Determine the [x, y] coordinate at the center of the cell enclosing the given text.  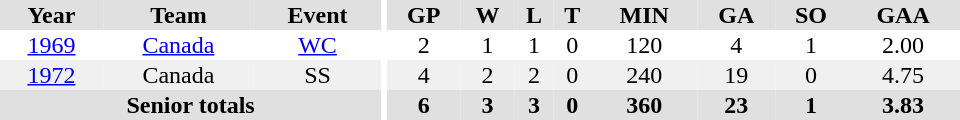
W [487, 15]
360 [644, 105]
23 [736, 105]
Event [318, 15]
4.75 [903, 75]
SO [812, 15]
Team [178, 15]
Year [52, 15]
WC [318, 45]
Senior totals [190, 105]
1969 [52, 45]
1972 [52, 75]
6 [424, 105]
GA [736, 15]
MIN [644, 15]
3.83 [903, 105]
2.00 [903, 45]
GAA [903, 15]
240 [644, 75]
L [534, 15]
120 [644, 45]
T [572, 15]
SS [318, 75]
19 [736, 75]
GP [424, 15]
